Identify which cell holds the provided text, then report its (X, Y) central coordinate. 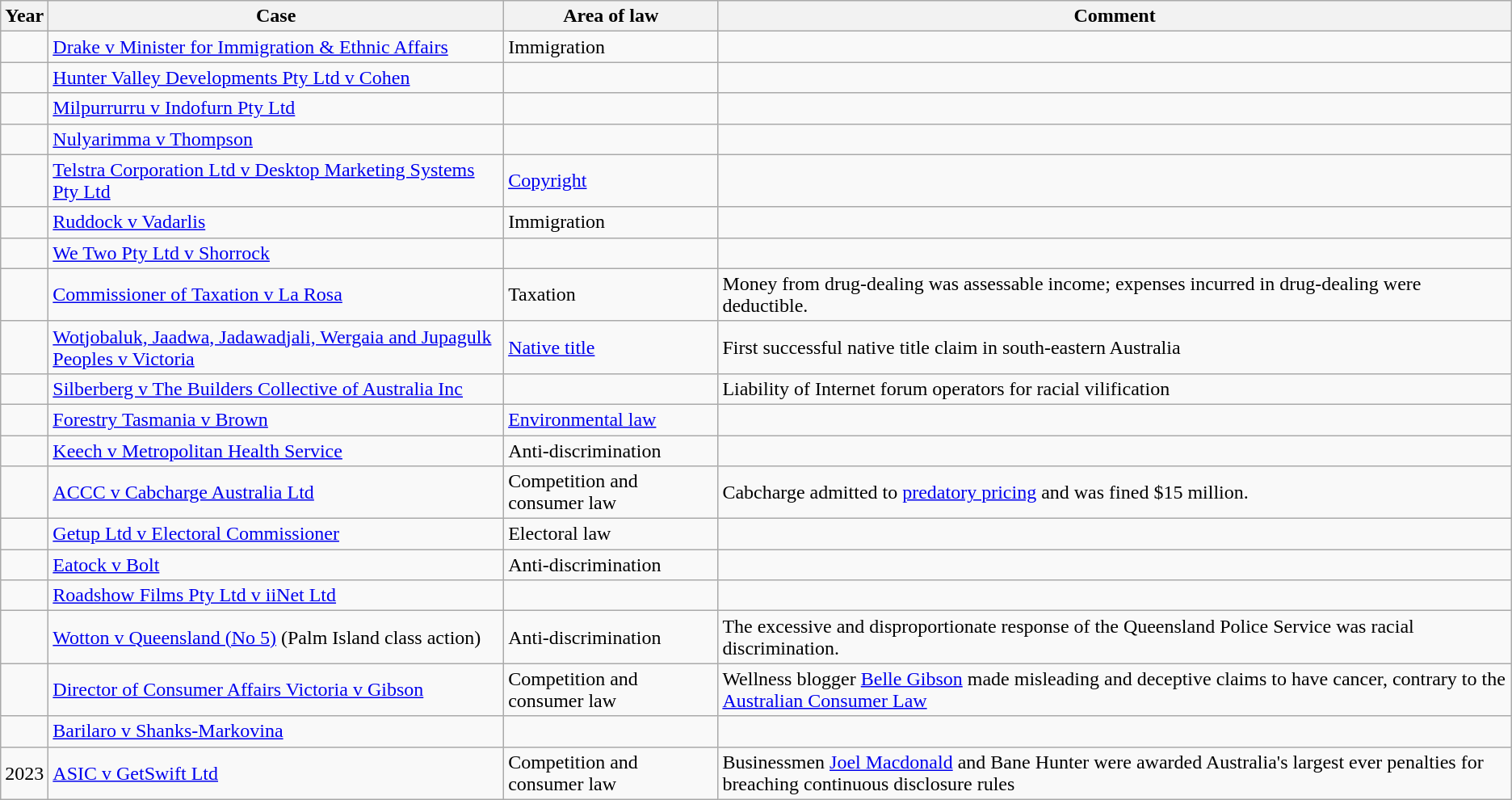
Businessmen Joel Macdonald and Bane Hunter were awarded Australia's largest ever penalties for breaching continuous disclosure rules (1115, 773)
We Two Pty Ltd v Shorrock (276, 253)
Area of law (611, 16)
Comment (1115, 16)
Forestry Tasmania v Brown (276, 419)
Milpurrurru v Indofurn Pty Ltd (276, 108)
Wellness blogger Belle Gibson made misleading and deceptive claims to have cancer, contrary to the Australian Consumer Law (1115, 690)
Copyright (611, 181)
The excessive and disproportionate response of the Queensland Police Service was racial discrimination. (1115, 637)
Ruddock v Vadarlis (276, 222)
Electoral law (611, 534)
Wotton v Queensland (No 5) (Palm Island class action) (276, 637)
ACCC v Cabcharge Australia Ltd (276, 493)
Case (276, 16)
ASIC v GetSwift Ltd (276, 773)
First successful native title claim in south-eastern Australia (1115, 347)
Hunter Valley Developments Pty Ltd v Cohen (276, 78)
Keech v Metropolitan Health Service (276, 450)
Barilaro v Shanks-Markovina (276, 731)
Eatock v Bolt (276, 565)
Wotjobaluk, Jaadwa, Jadawadjali, Wergaia and Jupagulk Peoples v Victoria (276, 347)
Roadshow Films Pty Ltd v iiNet Ltd (276, 596)
Cabcharge admitted to predatory pricing and was fined $15 million. (1115, 493)
Commissioner of Taxation v La Rosa (276, 294)
Year (24, 16)
Drake v Minister for Immigration & Ethnic Affairs (276, 47)
Liability of Internet forum operators for racial vilification (1115, 389)
Telstra Corporation Ltd v Desktop Marketing Systems Pty Ltd (276, 181)
Taxation (611, 294)
Money from drug-dealing was assessable income; expenses incurred in drug-dealing were deductible. (1115, 294)
Director of Consumer Affairs Victoria v Gibson (276, 690)
Environmental law (611, 419)
Getup Ltd v Electoral Commissioner (276, 534)
Native title (611, 347)
Silberberg v The Builders Collective of Australia Inc (276, 389)
2023 (24, 773)
Nulyarimma v Thompson (276, 139)
